For the text-containing cell, return its midpoint in [X, Y] coordinate format. 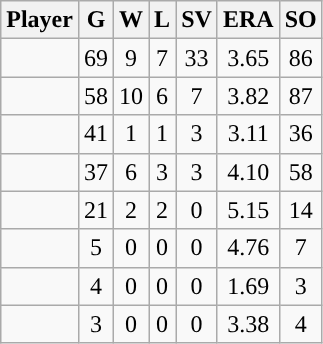
W [132, 20]
1.69 [248, 286]
3.65 [248, 58]
10 [132, 96]
86 [300, 58]
37 [96, 172]
69 [96, 58]
SO [300, 20]
L [162, 20]
ERA [248, 20]
3.82 [248, 96]
Player [40, 20]
33 [197, 58]
5 [96, 248]
SV [197, 20]
9 [132, 58]
G [96, 20]
5.15 [248, 210]
4.76 [248, 248]
3.38 [248, 324]
3.11 [248, 134]
14 [300, 210]
4.10 [248, 172]
36 [300, 134]
21 [96, 210]
87 [300, 96]
41 [96, 134]
